Detect which cell encompasses the target text, then output its (X, Y) center coordinate. 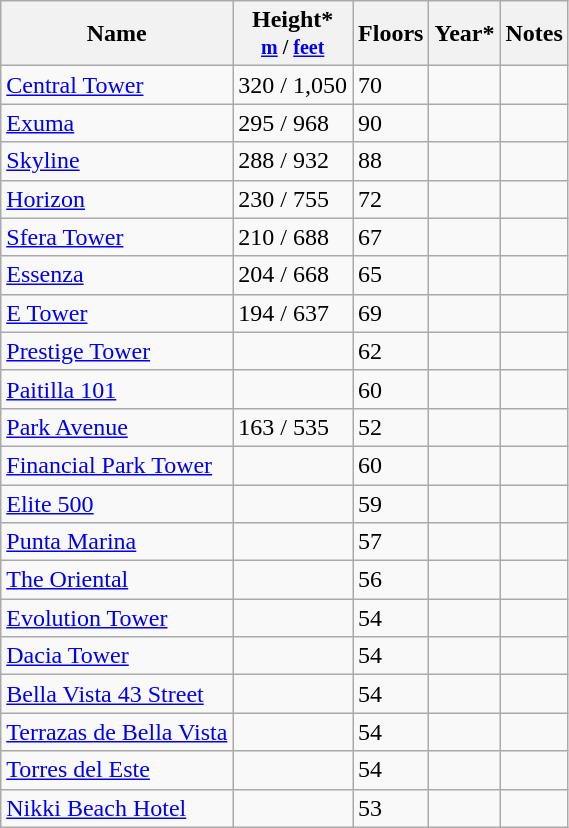
Notes (534, 34)
Bella Vista 43 Street (117, 694)
320 / 1,050 (293, 85)
53 (391, 808)
Evolution Tower (117, 618)
Central Tower (117, 85)
Horizon (117, 199)
57 (391, 542)
69 (391, 313)
Skyline (117, 161)
Height*m / feet (293, 34)
90 (391, 123)
59 (391, 503)
Essenza (117, 275)
56 (391, 580)
E Tower (117, 313)
Exuma (117, 123)
295 / 968 (293, 123)
Paitilla 101 (117, 389)
Nikki Beach Hotel (117, 808)
62 (391, 351)
Park Avenue (117, 427)
163 / 535 (293, 427)
Terrazas de Bella Vista (117, 732)
230 / 755 (293, 199)
Elite 500 (117, 503)
Financial Park Tower (117, 465)
The Oriental (117, 580)
70 (391, 85)
Torres del Este (117, 770)
204 / 668 (293, 275)
Name (117, 34)
194 / 637 (293, 313)
88 (391, 161)
65 (391, 275)
67 (391, 237)
Floors (391, 34)
288 / 932 (293, 161)
72 (391, 199)
Sfera Tower (117, 237)
Prestige Tower (117, 351)
Punta Marina (117, 542)
Dacia Tower (117, 656)
Year* (464, 34)
210 / 688 (293, 237)
52 (391, 427)
